Locate the cell with the specified text and output its [x, y] center coordinate. 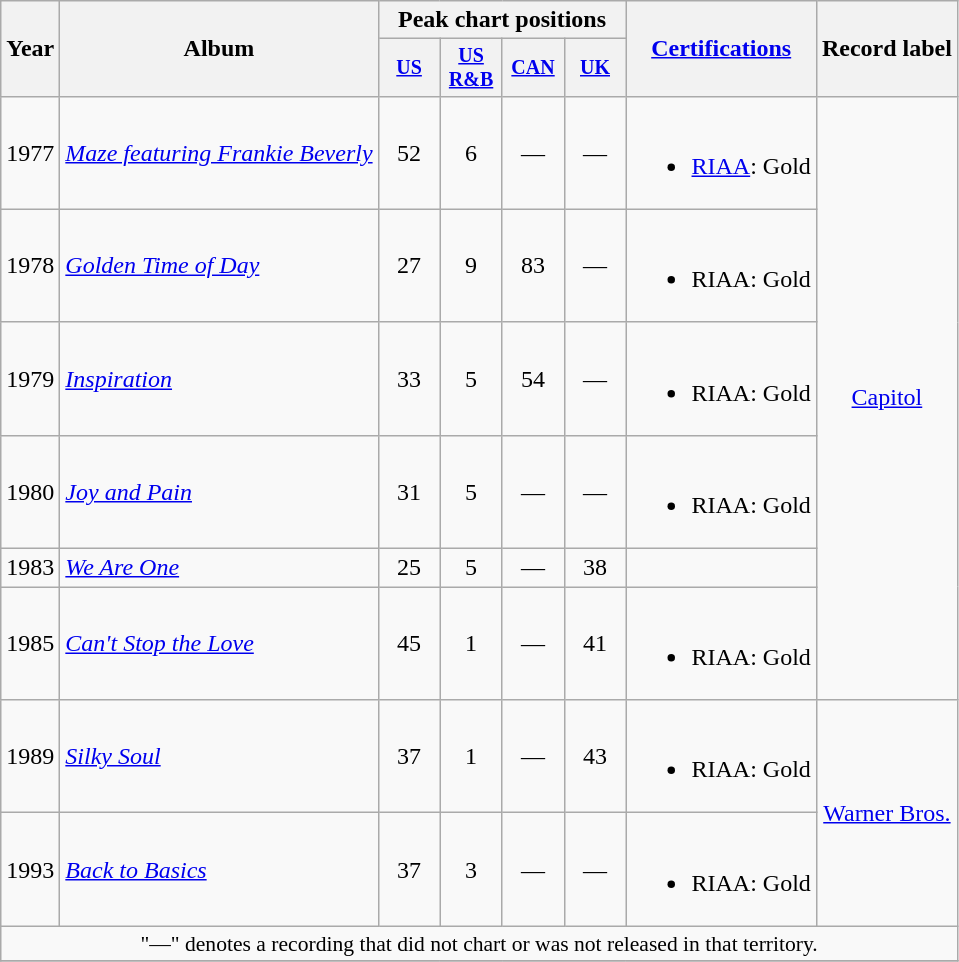
38 [595, 568]
Year [30, 49]
83 [533, 266]
We Are One [219, 568]
27 [409, 266]
UK [595, 68]
Certifications [721, 49]
"—" denotes a recording that did not chart or was not released in that territory. [480, 944]
45 [409, 644]
52 [409, 152]
Peak chart positions [502, 20]
1985 [30, 644]
6 [471, 152]
1993 [30, 870]
Can't Stop the Love [219, 644]
33 [409, 378]
1978 [30, 266]
1977 [30, 152]
Capitol [886, 398]
1989 [30, 756]
25 [409, 568]
Golden Time of Day [219, 266]
41 [595, 644]
54 [533, 378]
Back to Basics [219, 870]
Inspiration [219, 378]
US [409, 68]
43 [595, 756]
3 [471, 870]
Maze featuring Frankie Beverly [219, 152]
Record label [886, 49]
CAN [533, 68]
Album [219, 49]
Warner Bros. [886, 813]
Silky Soul [219, 756]
1979 [30, 378]
1980 [30, 492]
Joy and Pain [219, 492]
9 [471, 266]
1983 [30, 568]
31 [409, 492]
USR&B [471, 68]
